Return [x, y] of the center of cell containing provided text 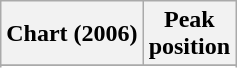
Chart (2006) [72, 34]
Peakposition [189, 34]
